Scan for the cell matching the given text and deliver its [X, Y] coordinate at center. 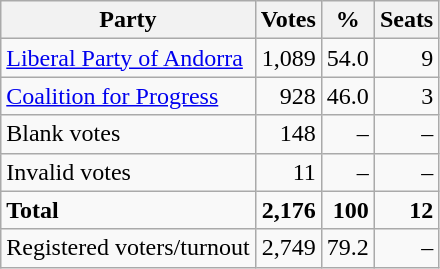
11 [288, 172]
Party [128, 20]
2,749 [288, 248]
54.0 [348, 58]
3 [406, 96]
Votes [288, 20]
928 [288, 96]
Total [128, 210]
100 [348, 210]
Coalition for Progress [128, 96]
1,089 [288, 58]
46.0 [348, 96]
Seats [406, 20]
Liberal Party of Andorra [128, 58]
148 [288, 134]
79.2 [348, 248]
9 [406, 58]
% [348, 20]
Registered voters/turnout [128, 248]
2,176 [288, 210]
Invalid votes [128, 172]
Blank votes [128, 134]
12 [406, 210]
